From the cell containing the given text, extract its center point as (X, Y) coordinate. 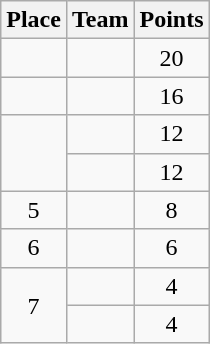
8 (172, 210)
Points (172, 20)
5 (34, 210)
Team (100, 20)
16 (172, 96)
20 (172, 58)
7 (34, 305)
Place (34, 20)
